Capture the cell that displays the provided text and extract its (x, y) central coordinate. 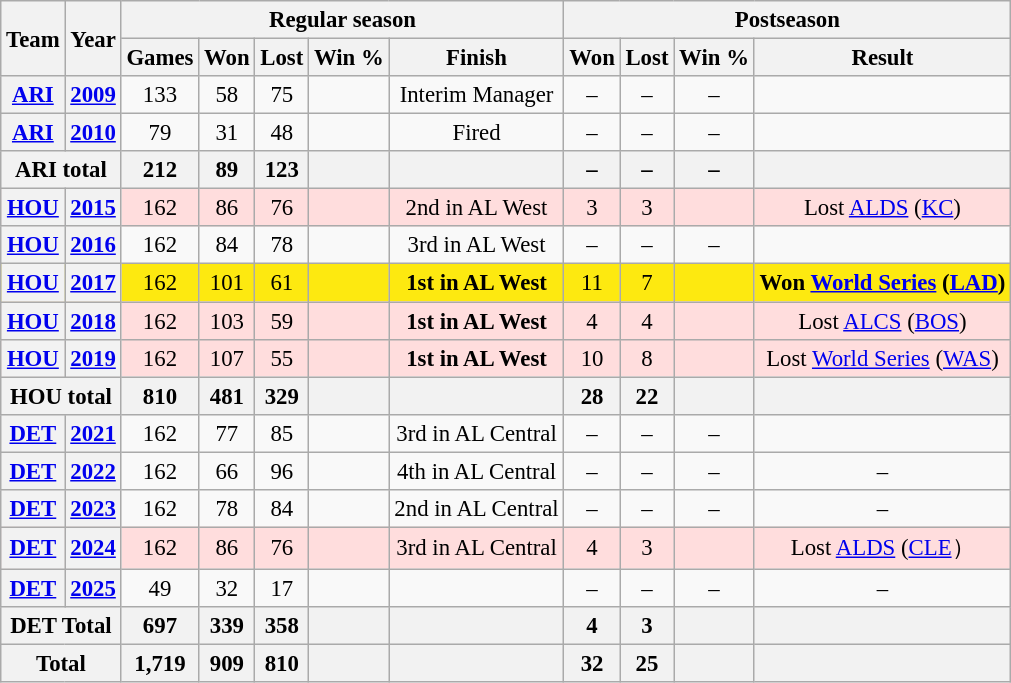
1,719 (160, 664)
2023 (93, 509)
Year (93, 38)
2009 (93, 95)
7 (647, 283)
Games (160, 58)
85 (282, 433)
89 (227, 170)
2025 (93, 588)
2019 (93, 358)
96 (282, 471)
66 (227, 471)
28 (592, 396)
DET Total (61, 626)
2018 (93, 321)
Interim Manager (476, 95)
ARI total (61, 170)
Lost ALDS (CLE） (882, 548)
Fired (476, 133)
2022 (93, 471)
17 (282, 588)
Lost World Series (WAS) (882, 358)
4th in AL Central (476, 471)
31 (227, 133)
2016 (93, 245)
58 (227, 95)
Lost ALDS (KC) (882, 208)
Postseason (788, 20)
55 (282, 358)
2017 (93, 283)
909 (227, 664)
77 (227, 433)
49 (160, 588)
61 (282, 283)
101 (227, 283)
25 (647, 664)
133 (160, 95)
2nd in AL Central (476, 509)
Team (33, 38)
107 (227, 358)
59 (282, 321)
339 (227, 626)
11 (592, 283)
Finish (476, 58)
HOU total (61, 396)
697 (160, 626)
329 (282, 396)
48 (282, 133)
22 (647, 396)
2nd in AL West (476, 208)
481 (227, 396)
Result (882, 58)
Lost ALCS (BOS) (882, 321)
79 (160, 133)
212 (160, 170)
123 (282, 170)
3rd in AL West (476, 245)
Total (61, 664)
2024 (93, 548)
8 (647, 358)
Regular season (342, 20)
2021 (93, 433)
103 (227, 321)
75 (282, 95)
358 (282, 626)
2010 (93, 133)
10 (592, 358)
2015 (93, 208)
Won World Series (LAD) (882, 283)
